Capture the cell that displays the provided text and extract its [X, Y] central coordinate. 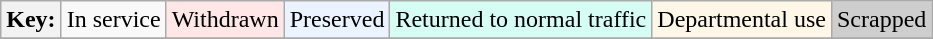
Returned to normal traffic [521, 20]
Withdrawn [225, 20]
Departmental use [742, 20]
Key: [31, 20]
Scrapped [881, 20]
In service [114, 20]
Preserved [337, 20]
